Provide the (x, y) coordinate of the cell's center where the given text is located.  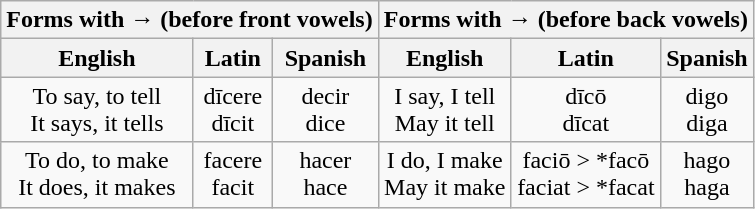
I say, I tellMay it tell (444, 110)
decir dice (326, 110)
I do, I makeMay it make (444, 174)
hago haga (706, 174)
dīcere dīcit (233, 110)
facere facit (233, 174)
Forms with → (before front vowels) (190, 20)
To do, to makeIt does, it makes (97, 174)
To say, to tellIt says, it tells (97, 110)
hacer hace (326, 174)
digo diga (706, 110)
dīcō dīcat (586, 110)
Forms with → (before back vowels) (566, 20)
faciō > *facō faciat > *facat (586, 174)
